Detect which cell encompasses the target text, then output its [X, Y] center coordinate. 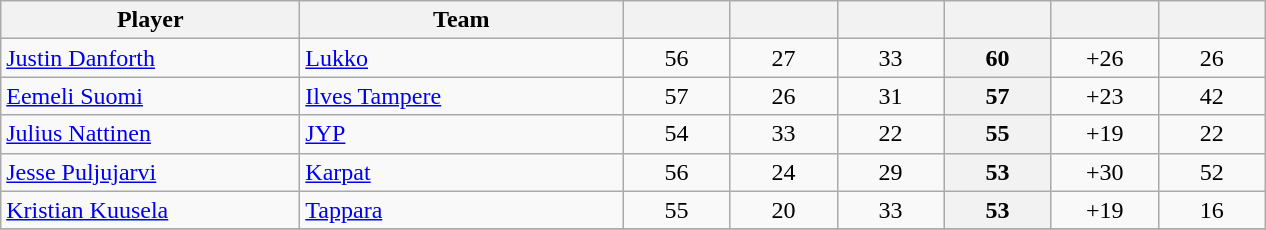
+30 [1104, 172]
+26 [1104, 58]
Kristian Kuusela [150, 210]
60 [998, 58]
31 [890, 96]
Team [462, 20]
42 [1212, 96]
Julius Nattinen [150, 134]
52 [1212, 172]
JYP [462, 134]
24 [784, 172]
20 [784, 210]
+23 [1104, 96]
Ilves Tampere [462, 96]
Eemeli Suomi [150, 96]
Lukko [462, 58]
Tappara [462, 210]
Jesse Puljujarvi [150, 172]
27 [784, 58]
Player [150, 20]
Karpat [462, 172]
54 [676, 134]
29 [890, 172]
16 [1212, 210]
Justin Danforth [150, 58]
